From the cell containing the given text, extract its center point as [x, y] coordinate. 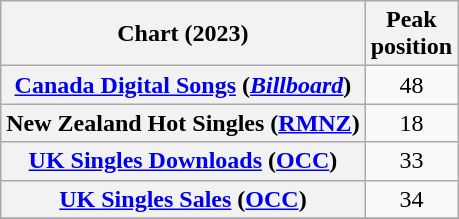
33 [411, 161]
New Zealand Hot Singles (RMNZ) [183, 123]
34 [411, 199]
48 [411, 85]
Peakposition [411, 34]
UK Singles Downloads (OCC) [183, 161]
UK Singles Sales (OCC) [183, 199]
18 [411, 123]
Canada Digital Songs (Billboard) [183, 85]
Chart (2023) [183, 34]
